Identify which cell holds the provided text, then report its (X, Y) central coordinate. 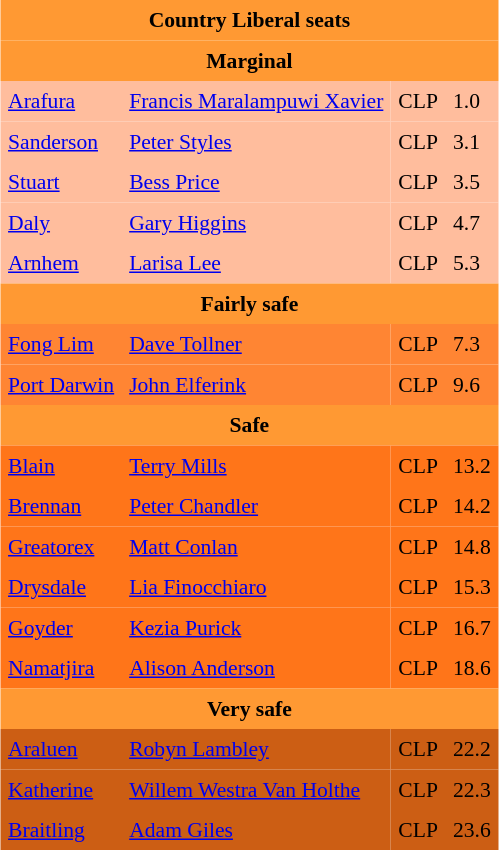
Willem Westra Van Holthe (256, 789)
Peter Styles (256, 141)
Arnhem (62, 263)
Brennan (62, 506)
3.1 (472, 141)
Dave Tollner (256, 344)
5.3 (472, 263)
Bess Price (256, 182)
John Elferink (256, 384)
Sanderson (62, 141)
Namatjira (62, 668)
Marginal (250, 60)
Safe (250, 425)
15.3 (472, 587)
Fairly safe (250, 303)
Greatorex (62, 546)
Arafura (62, 101)
16.7 (472, 627)
Drysdale (62, 587)
7.3 (472, 344)
Goyder (62, 627)
Daly (62, 222)
Larisa Lee (256, 263)
9.6 (472, 384)
Port Darwin (62, 384)
Braitling (62, 830)
4.7 (472, 222)
Francis Maralampuwi Xavier (256, 101)
22.2 (472, 749)
Peter Chandler (256, 506)
22.3 (472, 789)
Very safe (250, 708)
Lia Finocchiaro (256, 587)
Araluen (62, 749)
Country Liberal seats (250, 20)
Katherine (62, 789)
Kezia Purick (256, 627)
Gary Higgins (256, 222)
13.2 (472, 465)
23.6 (472, 830)
Terry Mills (256, 465)
14.8 (472, 546)
18.6 (472, 668)
3.5 (472, 182)
1.0 (472, 101)
Robyn Lambley (256, 749)
Alison Anderson (256, 668)
Fong Lim (62, 344)
Blain (62, 465)
Stuart (62, 182)
Adam Giles (256, 830)
Matt Conlan (256, 546)
14.2 (472, 506)
